Return the (X, Y) coordinate for the center point of the cell that contains the specified text.  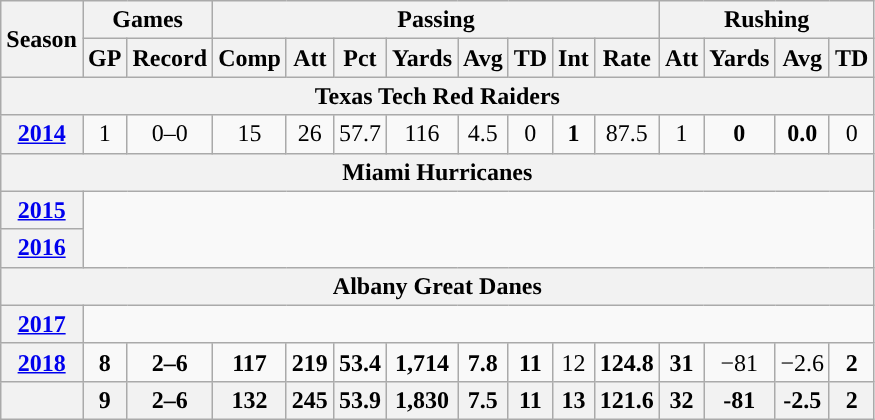
121.6 (626, 400)
132 (250, 400)
1,830 (422, 400)
12 (574, 362)
−2.6 (802, 362)
7.5 (484, 400)
Season (42, 39)
7.8 (484, 362)
1,714 (422, 362)
Rate (626, 58)
−81 (740, 362)
Comp (250, 58)
0.0 (802, 134)
117 (250, 362)
2014 (42, 134)
57.7 (360, 134)
32 (681, 400)
87.5 (626, 134)
2016 (42, 248)
245 (310, 400)
15 (250, 134)
53.4 (360, 362)
Texas Tech Red Raiders (438, 96)
219 (310, 362)
Rushing (766, 20)
9 (104, 400)
-81 (740, 400)
2017 (42, 324)
Miami Hurricanes (438, 172)
Pct (360, 58)
Albany Great Danes (438, 286)
124.8 (626, 362)
2015 (42, 210)
-2.5 (802, 400)
13 (574, 400)
Int (574, 58)
Games (147, 20)
Passing (436, 20)
8 (104, 362)
116 (422, 134)
53.9 (360, 400)
4.5 (484, 134)
0–0 (170, 134)
GP (104, 58)
Record (170, 58)
26 (310, 134)
2018 (42, 362)
31 (681, 362)
